Pinpoint the cell where the given text exists, returning its (X, Y) midpoint coordinate. 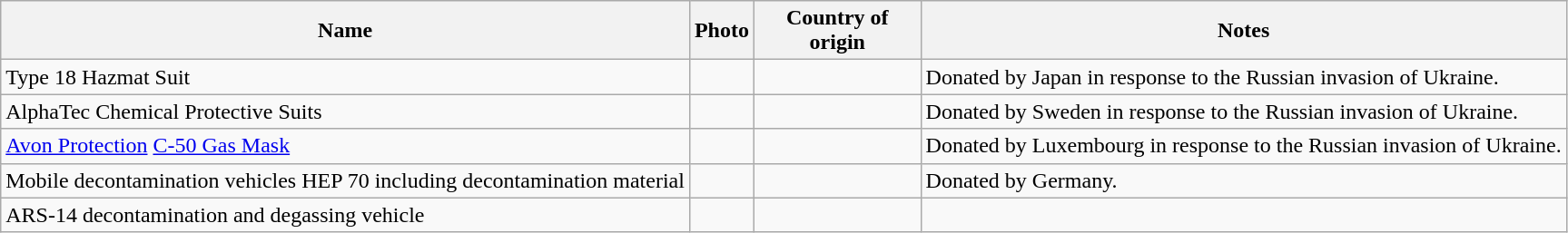
Donated by Germany. (1244, 180)
Donated by Sweden in response to the Russian invasion of Ukraine. (1244, 112)
Type 18 Hazmat Suit (345, 77)
Donated by Luxembourg in response to the Russian invasion of Ukraine. (1244, 146)
Mobile decontamination vehicles HEP 70 including decontamination material (345, 180)
Name (345, 31)
ARS-14 decontamination and degassing vehicle (345, 215)
Photo (721, 31)
AlphaTec Chemical Protective Suits (345, 112)
Donated by Japan in response to the Russian invasion of Ukraine. (1244, 77)
Avon Protection C-50 Gas Mask (345, 146)
Notes (1244, 31)
Country of origin (837, 31)
